For the text-containing cell, return its midpoint in (X, Y) coordinate format. 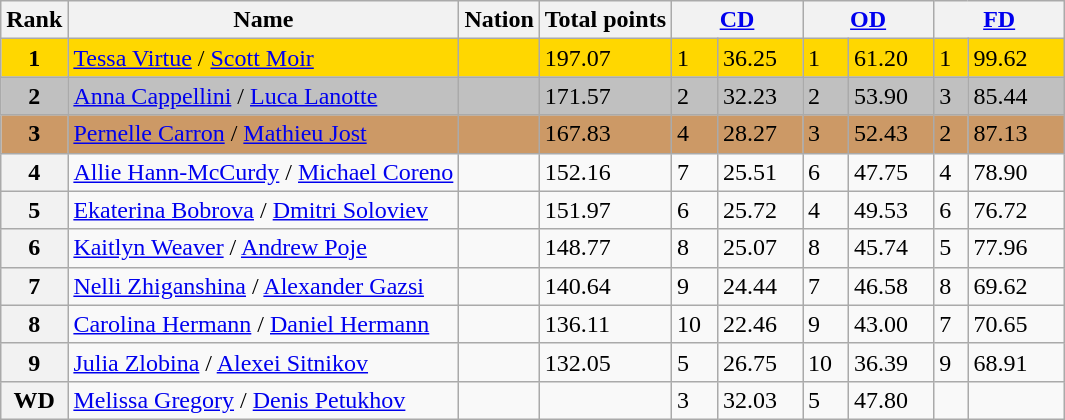
25.72 (760, 210)
171.57 (605, 96)
Nelli Zhiganshina / Alexander Gazsi (264, 286)
Melissa Gregory / Denis Petukhov (264, 400)
76.72 (1016, 210)
Name (264, 20)
152.16 (605, 172)
46.58 (890, 286)
87.13 (1016, 134)
52.43 (890, 134)
28.27 (760, 134)
69.62 (1016, 286)
47.75 (890, 172)
CD (738, 20)
151.97 (605, 210)
Tessa Virtue / Scott Moir (264, 58)
77.96 (1016, 248)
167.83 (605, 134)
Kaitlyn Weaver / Andrew Poje (264, 248)
Julia Zlobina / Alexei Sitnikov (264, 362)
Ekaterina Bobrova / Dmitri Soloviev (264, 210)
61.20 (890, 58)
132.05 (605, 362)
Rank (34, 20)
24.44 (760, 286)
70.65 (1016, 324)
Allie Hann-McCurdy / Michael Coreno (264, 172)
Carolina Hermann / Daniel Hermann (264, 324)
Total points (605, 20)
32.03 (760, 400)
68.91 (1016, 362)
26.75 (760, 362)
136.11 (605, 324)
Anna Cappellini / Luca Lanotte (264, 96)
49.53 (890, 210)
22.46 (760, 324)
45.74 (890, 248)
148.77 (605, 248)
Nation (499, 20)
32.23 (760, 96)
25.07 (760, 248)
36.39 (890, 362)
OD (868, 20)
WD (34, 400)
25.51 (760, 172)
85.44 (1016, 96)
78.90 (1016, 172)
Pernelle Carron / Mathieu Jost (264, 134)
47.80 (890, 400)
197.07 (605, 58)
99.62 (1016, 58)
53.90 (890, 96)
43.00 (890, 324)
FD (1000, 20)
36.25 (760, 58)
140.64 (605, 286)
